Return [X, Y] of the center of cell containing provided text 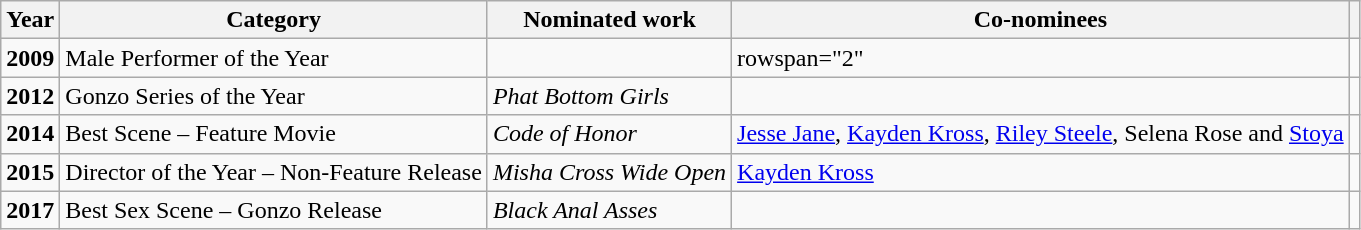
Best Scene – Feature Movie [274, 134]
Jesse Jane, Kayden Kross, Riley Steele, Selena Rose and Stoya [1041, 134]
Misha Cross Wide Open [609, 172]
Director of the Year – Non-Feature Release [274, 172]
Gonzo Series of the Year [274, 96]
Code of Honor [609, 134]
2017 [30, 210]
Nominated work [609, 20]
2012 [30, 96]
Male Performer of the Year [274, 58]
rowspan="2" [1041, 58]
2014 [30, 134]
Year [30, 20]
Category [274, 20]
Black Anal Asses [609, 210]
Phat Bottom Girls [609, 96]
Kayden Kross [1041, 172]
2015 [30, 172]
2009 [30, 58]
Co-nominees [1041, 20]
Best Sex Scene – Gonzo Release [274, 210]
